Determine the [x, y] coordinate at the center of the cell enclosing the given text.  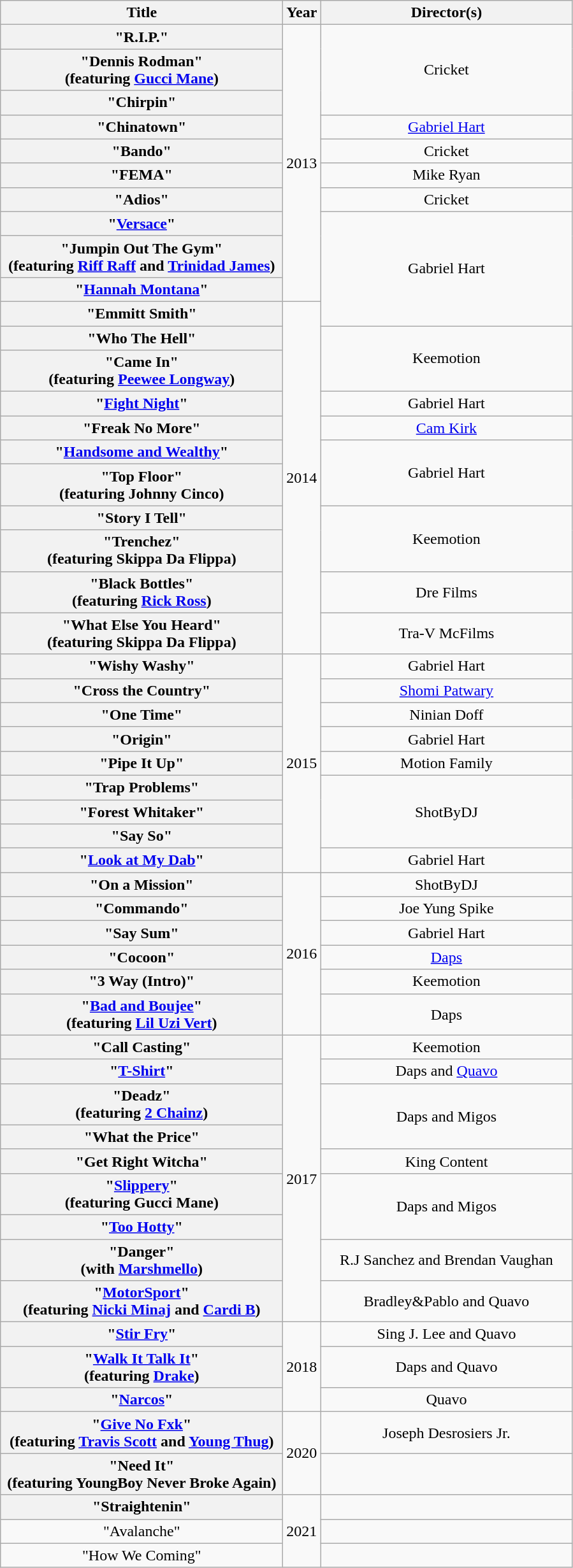
"Need It"(featuring YoungBoy Never Broke Again) [141, 1474]
"Say Sum" [141, 933]
Cam Kirk [446, 428]
"3 Way (Intro)" [141, 981]
"T-Shirt" [141, 1071]
"Dennis Rodman"(featuring Gucci Mane) [141, 70]
"Black Bottles"(featuring Rick Ross) [141, 592]
2014 [302, 478]
2016 [302, 954]
"FEMA" [141, 175]
2018 [302, 1367]
"Trenchez"(featuring Skippa Da Flippa) [141, 550]
"Pipe It Up" [141, 763]
"Who The Hell" [141, 338]
2021 [302, 1531]
"Origin" [141, 739]
Tra-V McFilms [446, 633]
"Versace" [141, 224]
2013 [302, 163]
"Wishy Washy" [141, 666]
"Look at My Dab" [141, 860]
"Top Floor"(featuring Johnny Cinco) [141, 485]
R.J Sanchez and Brendan Vaughan [446, 1260]
"Story I Tell" [141, 518]
Ninian Doff [446, 715]
2017 [302, 1178]
Mike Ryan [446, 175]
Sing J. Lee and Quavo [446, 1334]
"Too Hotty" [141, 1227]
2015 [302, 763]
"Fight Night" [141, 404]
"Hannah Montana" [141, 289]
"Stir Fry" [141, 1334]
"Say So" [141, 836]
King Content [446, 1161]
Title [141, 13]
"Give No Fxk"(featuring Travis Scott and Young Thug) [141, 1433]
"Deadz"(featuring 2 Chainz) [141, 1104]
"Trap Problems" [141, 787]
Year [302, 13]
"Adios" [141, 199]
"Came In"(featuring Peewee Longway) [141, 371]
Motion Family [446, 763]
"Bad and Boujee"(featuring Lil Uzi Vert) [141, 1014]
"Cross the Country" [141, 690]
Joe Yung Spike [446, 909]
"Narcos" [141, 1400]
"On a Mission" [141, 885]
Shomi Patwary [446, 690]
"Freak No More" [141, 428]
Joseph Desrosiers Jr. [446, 1433]
"Slippery"(featuring Gucci Mane) [141, 1194]
"Avalanche" [141, 1531]
"Get Right Witcha" [141, 1161]
"Jumpin Out The Gym"(featuring Riff Raff and Trinidad James) [141, 256]
"Commando" [141, 909]
Dre Films [446, 592]
"Walk It Talk It"(featuring Drake) [141, 1367]
"Chirpin" [141, 103]
"MotorSport"(featuring Nicki Minaj and Cardi B) [141, 1302]
"Handsome and Wealthy" [141, 452]
Quavo [446, 1400]
"Danger"(with Marshmello) [141, 1260]
"What the Price" [141, 1137]
"What Else You Heard"(featuring Skippa Da Flippa) [141, 633]
"Forest Whitaker" [141, 812]
"Cocoon" [141, 957]
"Emmitt Smith" [141, 313]
"R.I.P." [141, 37]
Bradley&Pablo and Quavo [446, 1302]
"Bando" [141, 151]
"Chinatown" [141, 127]
"Call Casting" [141, 1047]
"How We Coming" [141, 1555]
2020 [302, 1453]
"Straightenin" [141, 1507]
"One Time" [141, 715]
Director(s) [446, 13]
